Scan for the cell matching the given text and deliver its [X, Y] coordinate at center. 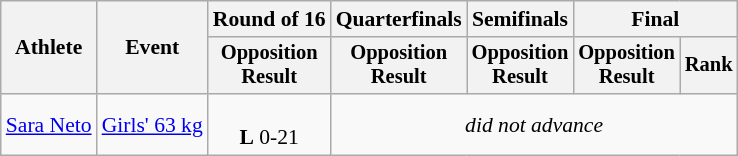
Event [152, 48]
Semifinals [520, 19]
Quarterfinals [399, 19]
Girls' 63 kg [152, 124]
Sara Neto [49, 124]
Athlete [49, 48]
Final [655, 19]
Round of 16 [270, 19]
did not advance [534, 124]
Rank [709, 66]
L 0-21 [270, 124]
